From the cell containing the given text, extract its center point as [X, Y] coordinate. 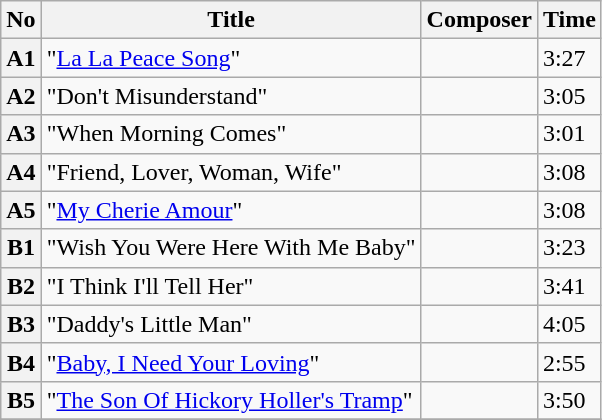
"When Morning Comes" [231, 134]
A5 [21, 210]
"Don't Misunderstand" [231, 96]
3:41 [569, 286]
4:05 [569, 324]
A1 [21, 58]
Time [569, 20]
3:05 [569, 96]
"My Cherie Amour" [231, 210]
"Baby, I Need Your Loving" [231, 362]
A2 [21, 96]
B3 [21, 324]
3:50 [569, 400]
B4 [21, 362]
"The Son Of Hickory Holler's Tramp" [231, 400]
3:23 [569, 248]
Composer [479, 20]
3:27 [569, 58]
"Daddy's Little Man" [231, 324]
B5 [21, 400]
3:01 [569, 134]
A4 [21, 172]
B2 [21, 286]
"Friend, Lover, Woman, Wife" [231, 172]
Title [231, 20]
2:55 [569, 362]
A3 [21, 134]
"La La Peace Song" [231, 58]
"I Think I'll Tell Her" [231, 286]
B1 [21, 248]
No [21, 20]
"Wish You Were Here With Me Baby" [231, 248]
